Return the [x, y] coordinate for the center point of the cell that contains the specified text.  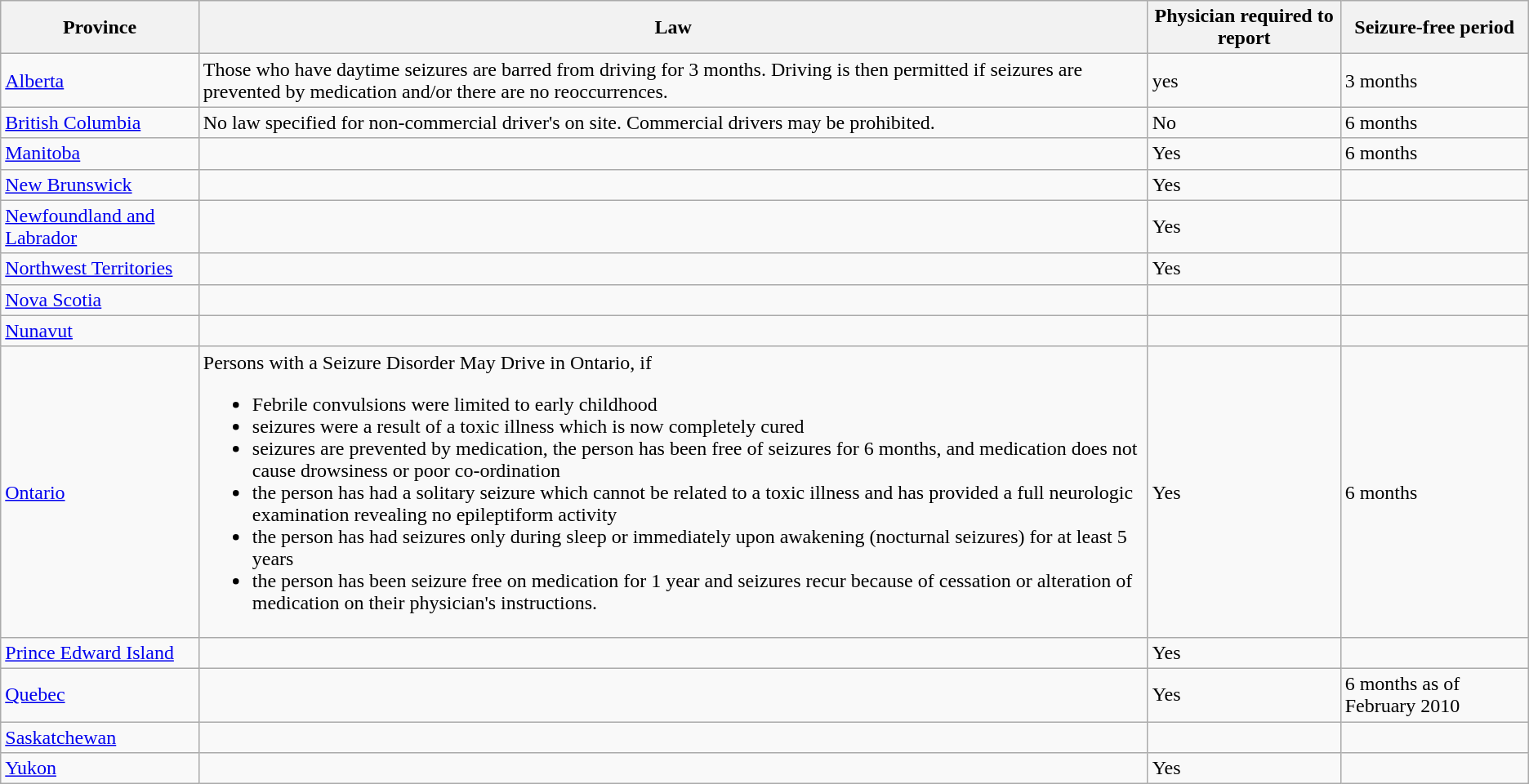
3 months [1434, 80]
Manitoba [100, 154]
Newfoundland and Labrador [100, 227]
New Brunswick [100, 185]
No [1244, 122]
Quebec [100, 694]
Nunavut [100, 331]
Ontario [100, 492]
Saskatchewan [100, 737]
Seizure-free period [1434, 28]
No law specified for non-commercial driver's on site. Commercial drivers may be prohibited. [673, 122]
Province [100, 28]
Nova Scotia [100, 300]
British Columbia [100, 122]
Prince Edward Island [100, 653]
Physician required to report [1244, 28]
Alberta [100, 80]
6 months as of February 2010 [1434, 694]
Law [673, 28]
Northwest Territories [100, 269]
Yukon [100, 768]
yes [1244, 80]
